Scan for the cell matching the given text and deliver its [x, y] coordinate at center. 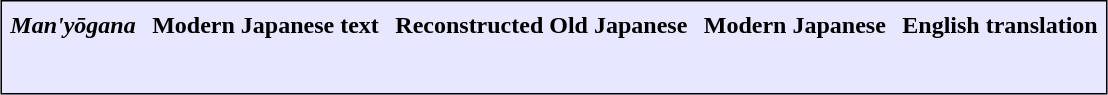
Modern Japanese text [266, 25]
Reconstructed Old Japanese [542, 25]
Man'yōgana [73, 25]
Modern Japanese [794, 25]
English translation [1000, 25]
